Extract the [x, y] coordinate from the center of the cell holding the provided text.  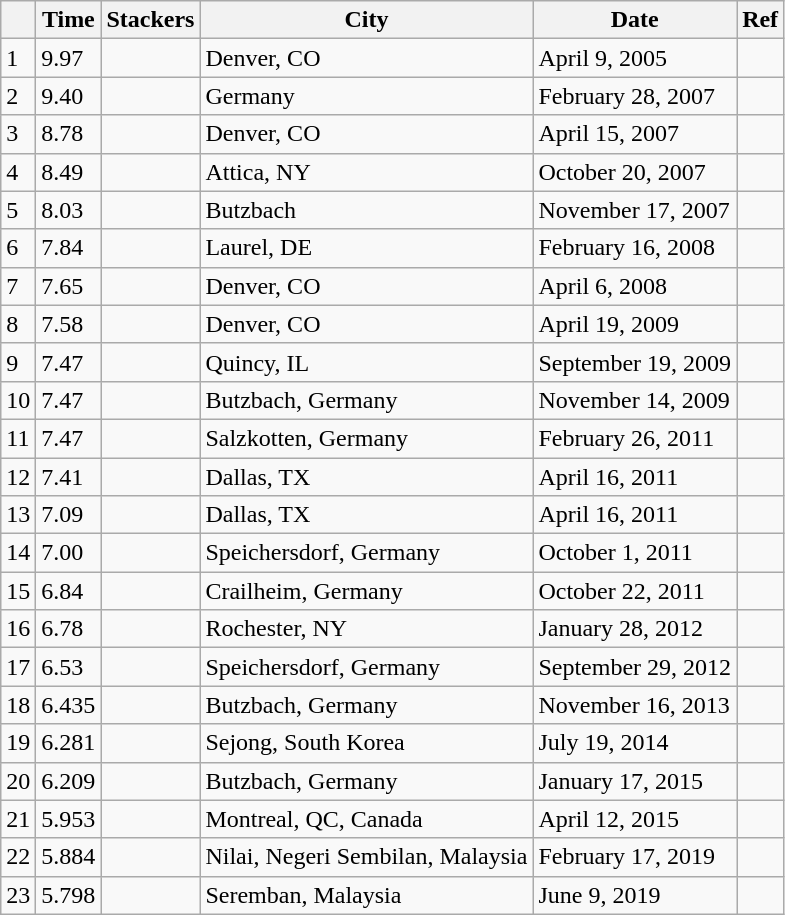
23 [18, 895]
April 9, 2005 [635, 58]
6 [18, 248]
January 17, 2015 [635, 781]
9.97 [68, 58]
Germany [366, 96]
16 [18, 629]
15 [18, 591]
February 26, 2011 [635, 438]
4 [18, 172]
12 [18, 477]
6.78 [68, 629]
7.84 [68, 248]
8 [18, 324]
10 [18, 400]
January 28, 2012 [635, 629]
Crailheim, Germany [366, 591]
6.53 [68, 667]
October 1, 2011 [635, 553]
7.00 [68, 553]
October 22, 2011 [635, 591]
November 17, 2007 [635, 210]
Stackers [150, 20]
9 [18, 362]
September 29, 2012 [635, 667]
Sejong, South Korea [366, 743]
Seremban, Malaysia [366, 895]
5.884 [68, 857]
June 9, 2019 [635, 895]
November 14, 2009 [635, 400]
April 6, 2008 [635, 286]
1 [18, 58]
21 [18, 819]
November 16, 2013 [635, 705]
September 19, 2009 [635, 362]
February 28, 2007 [635, 96]
9.40 [68, 96]
February 16, 2008 [635, 248]
7.58 [68, 324]
Butzbach [366, 210]
Nilai, Negeri Sembilan, Malaysia [366, 857]
5.798 [68, 895]
Laurel, DE [366, 248]
14 [18, 553]
April 12, 2015 [635, 819]
13 [18, 515]
6.209 [68, 781]
8.49 [68, 172]
20 [18, 781]
Montreal, QC, Canada [366, 819]
Date [635, 20]
3 [18, 134]
7.65 [68, 286]
April 19, 2009 [635, 324]
19 [18, 743]
February 17, 2019 [635, 857]
6.84 [68, 591]
17 [18, 667]
Attica, NY [366, 172]
18 [18, 705]
8.78 [68, 134]
City [366, 20]
7.09 [68, 515]
Rochester, NY [366, 629]
October 20, 2007 [635, 172]
Salzkotten, Germany [366, 438]
Quincy, IL [366, 362]
11 [18, 438]
2 [18, 96]
5 [18, 210]
8.03 [68, 210]
7 [18, 286]
6.435 [68, 705]
Ref [760, 20]
7.41 [68, 477]
22 [18, 857]
6.281 [68, 743]
5.953 [68, 819]
April 15, 2007 [635, 134]
July 19, 2014 [635, 743]
Time [68, 20]
